Output the (X, Y) coordinate of the center of the cell containing the given text.  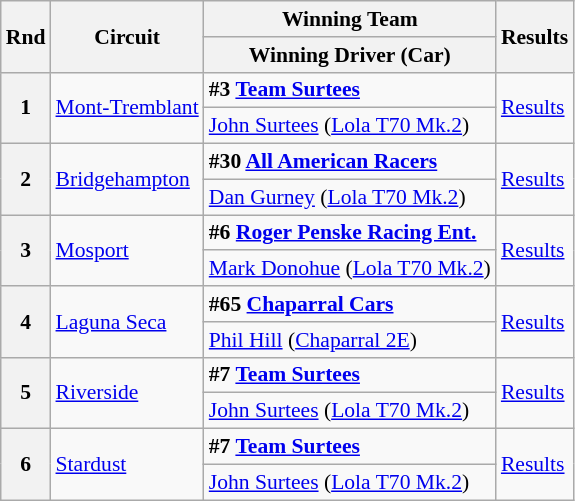
1 (26, 108)
Mark Donohue (Lola T70 Mk.2) (350, 269)
Laguna Seca (126, 322)
Riverside (126, 392)
Mosport (126, 250)
#30 All American Racers (350, 162)
Rnd (26, 36)
Stardust (126, 464)
4 (26, 322)
Mont-Tremblant (126, 108)
6 (26, 464)
3 (26, 250)
#65 Chaparral Cars (350, 304)
Phil Hill (Chaparral 2E) (350, 340)
2 (26, 180)
Winning Driver (Car) (350, 55)
5 (26, 392)
Circuit (126, 36)
#6 Roger Penske Racing Ent. (350, 233)
Dan Gurney (Lola T70 Mk.2) (350, 197)
Winning Team (350, 19)
Bridgehampton (126, 180)
#3 Team Surtees (350, 90)
